Detect which cell encompasses the target text, then output its [X, Y] center coordinate. 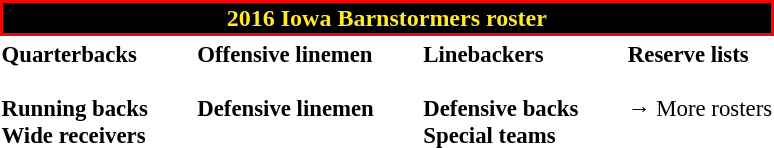
2016 Iowa Barnstormers roster [387, 18]
